Locate the cell with the specified text and output its (X, Y) center coordinate. 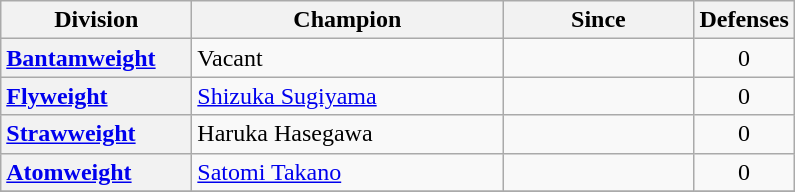
Vacant (348, 58)
Strawweight (96, 134)
Since (598, 20)
Division (96, 20)
Atomweight (96, 172)
Flyweight (96, 96)
Satomi Takano (348, 172)
Shizuka Sugiyama (348, 96)
Haruka Hasegawa (348, 134)
Champion (348, 20)
Bantamweight (96, 58)
Defenses (744, 20)
